Return the (x, y) coordinate for the center point of the cell that contains the specified text.  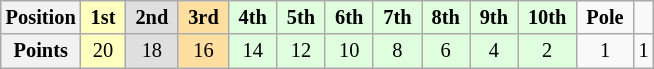
6th (349, 17)
5th (301, 17)
Points (41, 51)
2 (547, 51)
8 (397, 51)
10th (547, 17)
4 (494, 51)
Pole (604, 17)
16 (203, 51)
6 (446, 51)
7th (397, 17)
1st (104, 17)
14 (253, 51)
12 (301, 51)
18 (152, 51)
Position (41, 17)
10 (349, 51)
3rd (203, 17)
2nd (152, 17)
4th (253, 17)
9th (494, 17)
8th (446, 17)
20 (104, 51)
